Return (X, Y) of the center of cell containing provided text 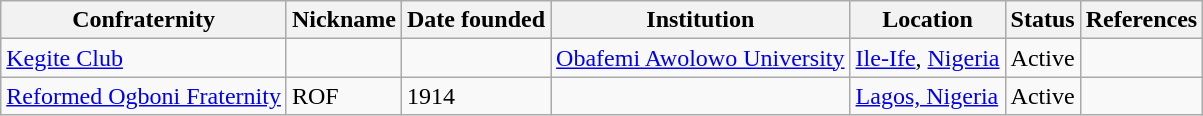
ROF (344, 96)
Institution (700, 20)
Date founded (476, 20)
Obafemi Awolowo University (700, 58)
Status (1042, 20)
Ile-Ife, Nigeria (928, 58)
Location (928, 20)
Confraternity (144, 20)
Lagos, Nigeria (928, 96)
Kegite Club (144, 58)
1914 (476, 96)
Reformed Ogboni Fraternity (144, 96)
References (1142, 20)
Nickname (344, 20)
